Extract the [X, Y] coordinate from the center of the cell holding the provided text.  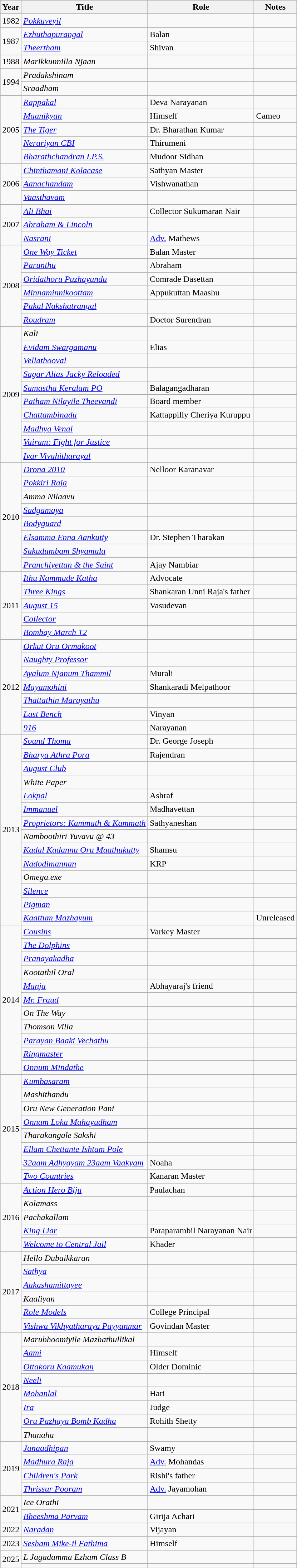
Thomson Villa [85, 1027]
2019 [11, 1468]
Sesham Mike-il Fathima [85, 1543]
Deva Narayanan [201, 102]
Judge [201, 1407]
Title [85, 7]
Kaaliyan [85, 1299]
Role [201, 7]
August 15 [85, 605]
Mudoor Sidhan [201, 156]
2007 [11, 225]
Manja [85, 986]
2016 [11, 1217]
Kolamass [85, 1203]
Children's Park [85, 1475]
Khader [201, 1244]
The Tiger [85, 129]
1988 [11, 61]
Shankaradi Melpathoor [201, 687]
2011 [11, 605]
Vijayan [201, 1530]
Two Countries [85, 1176]
Rappakal [85, 102]
2015 [11, 1129]
Kumbasaram [85, 1081]
Dr. George Joseph [201, 741]
Pranchiyettan & the Saint [85, 564]
Rajendran [201, 755]
Pachakallam [85, 1217]
Varkey Master [201, 932]
Sadgamaya [85, 510]
Naradan [85, 1530]
Ringmaster [85, 1054]
Ayalum Njanum Thammil [85, 673]
Bharya Athra Pora [85, 755]
Ezhuthapurangal [85, 34]
Pradakshinam [85, 75]
Silence [85, 891]
Pigman [85, 904]
Vaasthavam [85, 198]
Collector Sukumaran Nair [201, 211]
Last Bench [85, 714]
Ottakoru Kaamukan [85, 1367]
2012 [11, 687]
Notes [275, 7]
Sound Thoma [85, 741]
Madhura Raja [85, 1462]
Kootathil Oral [85, 972]
Sraadham [85, 89]
Nasrani [85, 238]
2005 [11, 129]
Ellam Chettante Ishtam Pole [85, 1149]
Vishwanathan [201, 184]
Vellathooval [85, 360]
Ivar Vivahitharayal [85, 456]
White Paper [85, 782]
Rohith Shetty [201, 1421]
Appukuttan Maashu [201, 293]
Balan [201, 34]
2010 [11, 517]
Narayanan [201, 728]
2021 [11, 1509]
Mohanlal [85, 1394]
Thattathin Marayathu [85, 700]
Pranayakadha [85, 959]
Marubhoomiyile Mazhathullikal [85, 1339]
Older Dominic [201, 1367]
The Dolphins [85, 945]
Immanuel [85, 809]
Lokpal [85, 795]
Nelloor Karanavar [201, 469]
2023 [11, 1543]
Amma Nilaavu [85, 496]
Bheeshma Parvam [85, 1516]
Thanaha [85, 1434]
916 [85, 728]
Samastha Keralam PO [85, 388]
KRP [201, 864]
2022 [11, 1530]
Roudram [85, 320]
Kanaran Master [201, 1176]
Balagangadharan [201, 388]
2009 [11, 394]
Nerariyan CBI [85, 143]
Pokkuveyil [85, 21]
Parayan Baaki Vechathu [85, 1040]
Dr. Bharathan Kumar [201, 129]
Tharakangale Sakshi [85, 1135]
Oridathoru Puzhayundu [85, 279]
Ithu Nammude Katha [85, 578]
2014 [11, 999]
Vasudevan [201, 605]
Marikkunnilla Njaan [85, 61]
On The Way [85, 1013]
1987 [11, 41]
Aami [85, 1353]
Rishi's father [201, 1475]
Unreleased [275, 918]
Ira [85, 1407]
2006 [11, 184]
2013 [11, 829]
Onnam Loka Mahayudham [85, 1122]
Mr. Fraud [85, 999]
Action Hero Biju [85, 1190]
Chinthamani Kolacase [85, 170]
Comrade Dasettan [201, 279]
Pokkiri Raja [85, 483]
Thrissur Pooram [85, 1489]
Doctor Surendran [201, 320]
Paulachan [201, 1190]
Minnaminnikoottam [85, 293]
Bombay March 12 [85, 633]
Advocate [201, 578]
Evidam Swargamanu [85, 347]
Namboothiri Yuvavu @ 43 [85, 837]
2018 [11, 1387]
Onnum Mindathe [85, 1068]
Mashithandu [85, 1095]
One Way Ticket [85, 252]
Sathyan Master [201, 170]
Sathya [85, 1272]
Ajay Nambiar [201, 564]
Chattambinadu [85, 415]
Theertham [85, 48]
Patham Nilayile Theevandi [85, 401]
Role Models [85, 1312]
Kaattum Mazhayum [85, 918]
L Jagadamma Ezham Class B [85, 1557]
Cousins [85, 932]
College Principal [201, 1312]
Vairam: Fight for Justice [85, 442]
Proprietors: Kammath & Kammath [85, 823]
Sathyaneshan [201, 823]
King Liar [85, 1230]
Balan Master [201, 252]
Cameo [275, 116]
Hari [201, 1394]
Year [11, 7]
Govindan Master [201, 1326]
Welcome to Central Jail [85, 1244]
Thirumeni [201, 143]
Bharathchandran I.P.S. [85, 156]
Neeli [85, 1380]
Mayamohini [85, 687]
Kali [85, 333]
Girija Achari [201, 1516]
Board member [201, 401]
Dr. Stephen Tharakan [201, 537]
Collector [85, 619]
2008 [11, 286]
Adv. Mathews [201, 238]
Elias [201, 347]
Orkut Oru Ormakoot [85, 646]
Swamy [201, 1448]
Maanikyan [85, 116]
Hello Dubaikkaran [85, 1258]
Nadodimannan [85, 864]
Paraparambil Narayanan Nair [201, 1230]
Kattappilly Cheriya Kuruppu [201, 415]
Aakashamittayee [85, 1285]
1982 [11, 21]
Ali Bhai [85, 211]
August Club [85, 768]
Murali [201, 673]
Kadal Kadannu Oru Maathukutty [85, 850]
Bodyguard [85, 524]
Shankaran Unni Raja's father [201, 591]
Naughty Professor [85, 660]
2017 [11, 1292]
Abraham & Lincoln [85, 225]
Adv. Jayamohan [201, 1489]
Omega.exe [85, 877]
1994 [11, 82]
2025 [11, 1559]
Sakudumbam Shyamala [85, 551]
Abraham [201, 265]
Oru Pazhaya Bomb Kadha [85, 1421]
Abhayaraj's friend [201, 986]
Parunthu [85, 265]
Ashraf [201, 795]
Adv. Mohandas [201, 1462]
Shamsu [201, 850]
Ice Orathi [85, 1503]
Vinyan [201, 714]
Madhya Venal [85, 429]
Three Kings [85, 591]
Pakal Nakshatrangal [85, 306]
32aam Adhyayam 23aam Vaakyam [85, 1163]
Noaha [201, 1163]
Aanachandam [85, 184]
Madhavettan [201, 809]
Sagar Alias Jacky Reloaded [85, 374]
Oru New Generation Pani [85, 1108]
Janaadhipan [85, 1448]
Elsamma Enna Aankutty [85, 537]
Shivan [201, 48]
Drona 2010 [85, 469]
Vishwa Vikhyatharaya Payyanmar [85, 1326]
